Extract the [X, Y] coordinate from the center of the cell holding the provided text.  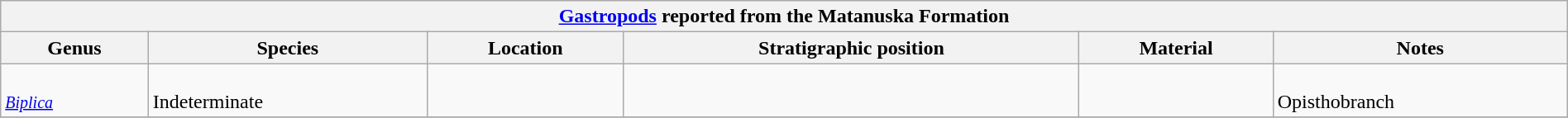
Species [288, 48]
Location [525, 48]
Biplica [74, 91]
Opisthobranch [1420, 91]
Stratigraphic position [852, 48]
Indeterminate [288, 91]
Genus [74, 48]
Notes [1420, 48]
Gastropods reported from the Matanuska Formation [784, 17]
Material [1176, 48]
